Locate the cell with the specified text and output its (X, Y) center coordinate. 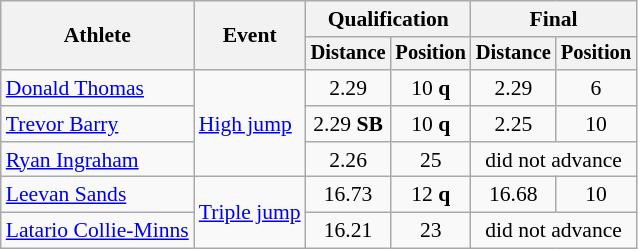
Latario Collie-Minns (98, 231)
16.21 (348, 231)
25 (431, 160)
Ryan Ingraham (98, 160)
6 (596, 88)
Trevor Barry (98, 124)
High jump (250, 124)
23 (431, 231)
Event (250, 36)
2.29 SB (348, 124)
2.25 (514, 124)
2.26 (348, 160)
Athlete (98, 36)
Qualification (388, 19)
Final (554, 19)
Leevan Sands (98, 195)
Triple jump (250, 212)
16.68 (514, 195)
16.73 (348, 195)
12 q (431, 195)
Donald Thomas (98, 88)
